Output the (X, Y) coordinate of the center of the cell containing the given text.  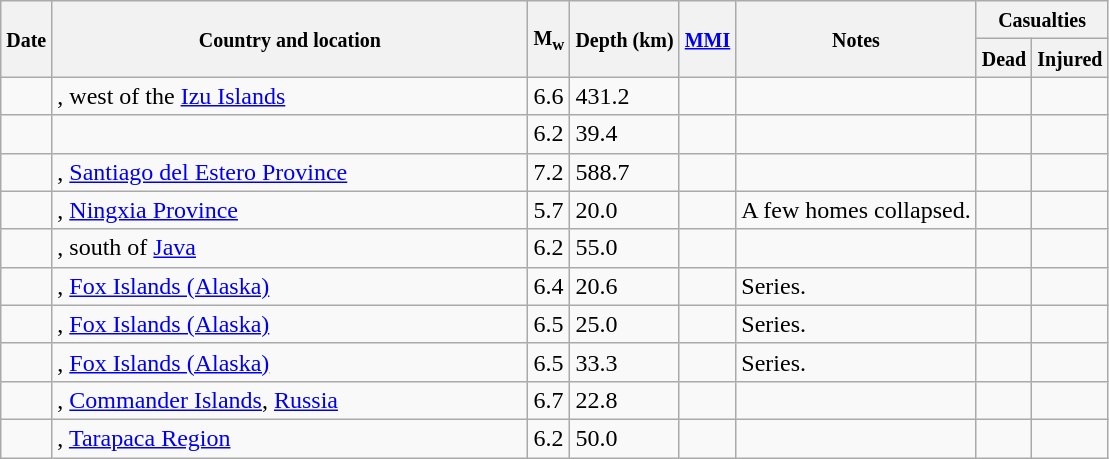
, west of the Izu Islands (290, 96)
39.4 (624, 134)
22.8 (624, 400)
6.7 (549, 400)
, Santiago del Estero Province (290, 172)
Notes (856, 39)
, Commander Islands, Russia (290, 400)
6.6 (549, 96)
Depth (km) (624, 39)
Date (26, 39)
7.2 (549, 172)
50.0 (624, 438)
431.2 (624, 96)
Dead (1004, 58)
, Tarapaca Region (290, 438)
5.7 (549, 210)
Injured (1070, 58)
, south of Java (290, 248)
33.3 (624, 362)
MMI (708, 39)
20.0 (624, 210)
Mw (549, 39)
Country and location (290, 39)
55.0 (624, 248)
25.0 (624, 324)
A few homes collapsed. (856, 210)
588.7 (624, 172)
20.6 (624, 286)
6.4 (549, 286)
, Ningxia Province (290, 210)
Casualties (1042, 20)
